Pinpoint the cell where the given text exists, returning its [X, Y] midpoint coordinate. 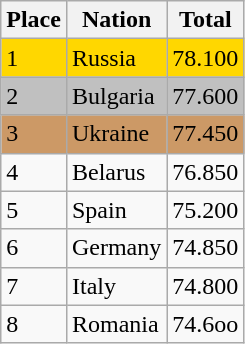
1 [34, 58]
77.600 [206, 96]
6 [34, 248]
Bulgaria [116, 96]
7 [34, 286]
Italy [116, 286]
Spain [116, 210]
2 [34, 96]
Romania [116, 324]
Germany [116, 248]
Ukraine [116, 134]
Russia [116, 58]
74.800 [206, 286]
74.6oo [206, 324]
Belarus [116, 172]
78.100 [206, 58]
74.850 [206, 248]
3 [34, 134]
76.850 [206, 172]
Total [206, 20]
Place [34, 20]
8 [34, 324]
77.450 [206, 134]
5 [34, 210]
75.200 [206, 210]
Nation [116, 20]
4 [34, 172]
